Extract the (X, Y) coordinate from the center of the cell holding the provided text.  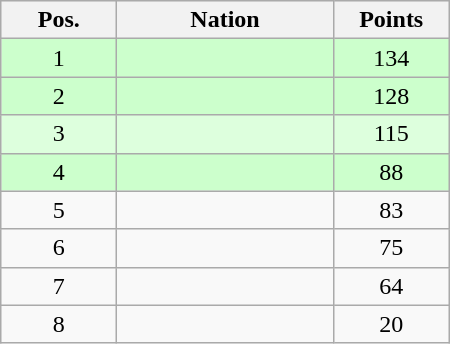
6 (59, 248)
Nation (225, 20)
115 (391, 134)
88 (391, 172)
4 (59, 172)
3 (59, 134)
134 (391, 58)
5 (59, 210)
8 (59, 324)
64 (391, 286)
1 (59, 58)
128 (391, 96)
7 (59, 286)
Points (391, 20)
83 (391, 210)
75 (391, 248)
Pos. (59, 20)
2 (59, 96)
20 (391, 324)
